Identify which cell holds the provided text, then report its (x, y) central coordinate. 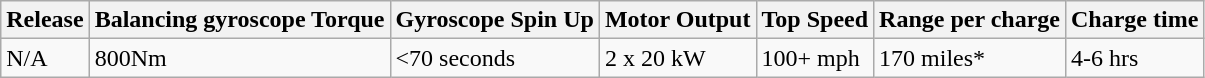
170 miles* (970, 58)
Motor Output (678, 20)
Top Speed (815, 20)
Range per charge (970, 20)
100+ mph (815, 58)
<70 seconds (494, 58)
Balancing gyroscope Torque (240, 20)
Release (45, 20)
N/A (45, 58)
4-6 hrs (1134, 58)
Charge time (1134, 20)
2 x 20 kW (678, 58)
Gyroscope Spin Up (494, 20)
800Nm (240, 58)
